Extract the [x, y] coordinate from the center of the cell holding the provided text.  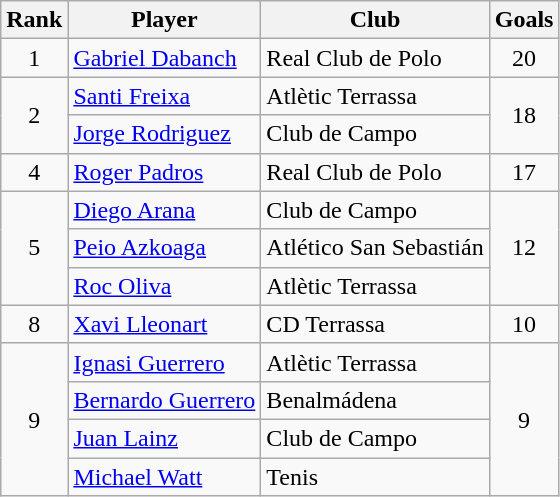
Player [164, 20]
5 [34, 248]
8 [34, 324]
Jorge Rodriguez [164, 134]
Santi Freixa [164, 96]
Michael Watt [164, 477]
Ignasi Guerrero [164, 362]
Juan Lainz [164, 438]
20 [524, 58]
CD Terrassa [375, 324]
Tenis [375, 477]
Atlético San Sebastián [375, 248]
Bernardo Guerrero [164, 400]
4 [34, 172]
Gabriel Dabanch [164, 58]
Peio Azkoaga [164, 248]
10 [524, 324]
Benalmádena [375, 400]
Goals [524, 20]
17 [524, 172]
12 [524, 248]
Diego Arana [164, 210]
Xavi Lleonart [164, 324]
Club [375, 20]
Rank [34, 20]
18 [524, 115]
Roger Padros [164, 172]
Roc Oliva [164, 286]
2 [34, 115]
1 [34, 58]
